Extract the (x, y) coordinate from the center of the cell holding the provided text.  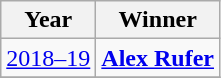
2018–19 (48, 58)
Alex Rufer (158, 58)
Winner (158, 20)
Year (48, 20)
